Provide the [X, Y] coordinate of the cell's center where the given text is located.  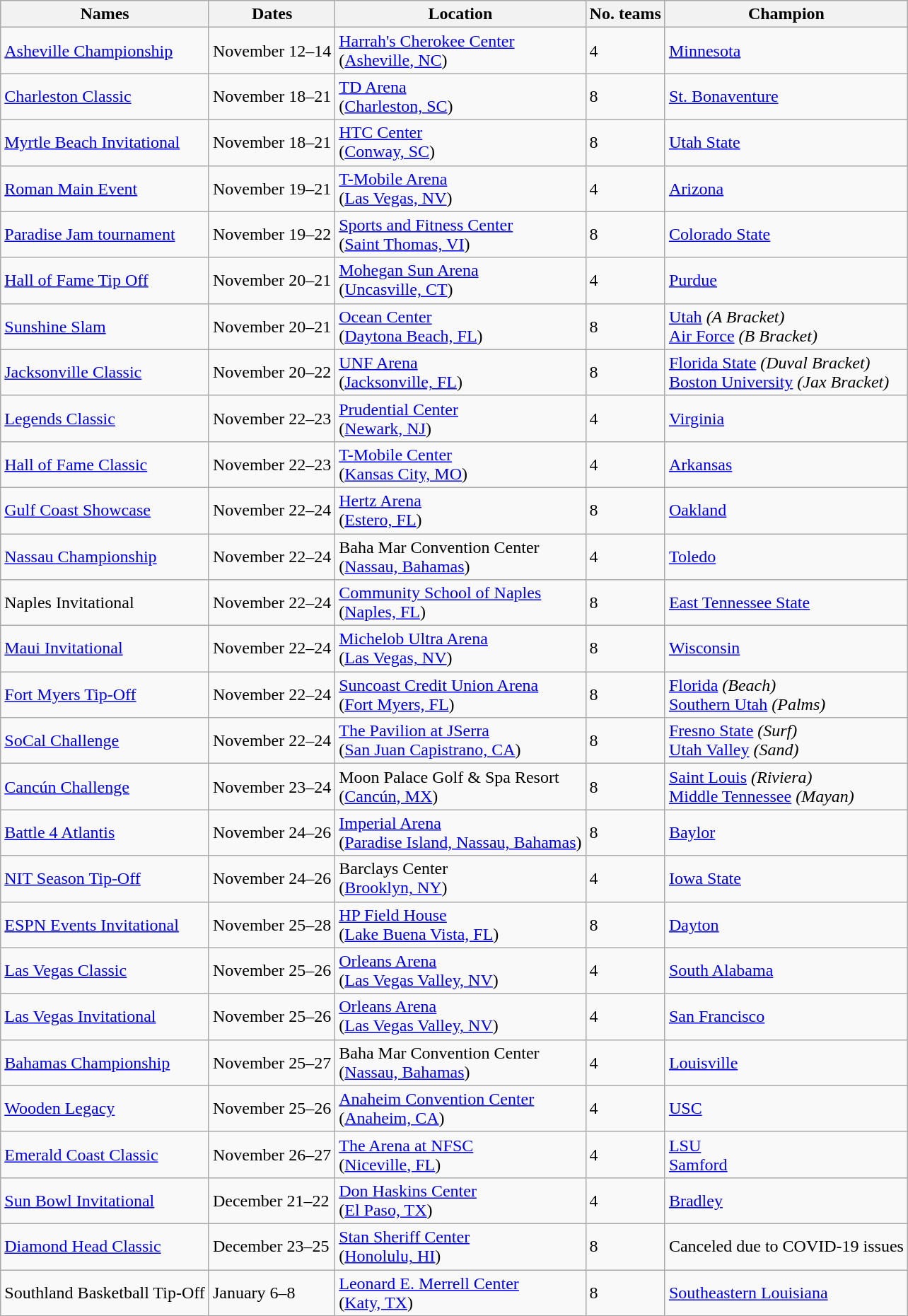
January 6–8 [272, 1293]
November 12–14 [272, 51]
Baylor [786, 833]
NIT Season Tip-Off [105, 878]
Michelob Ultra Arena(Las Vegas, NV) [460, 649]
Colorado State [786, 235]
Florida State (Duval Bracket)Boston University (Jax Bracket) [786, 372]
Prudential Center(Newark, NJ) [460, 419]
HTC Center(Conway, SC) [460, 143]
Barclays Center(Brooklyn, NY) [460, 878]
December 21–22 [272, 1201]
Southland Basketball Tip-Off [105, 1293]
Mohegan Sun Arena(Uncasville, CT) [460, 280]
Arizona [786, 188]
Moon Palace Golf & Spa Resort(Cancún, MX) [460, 786]
Hall of Fame Classic [105, 464]
November 19–22 [272, 235]
T-Mobile Arena(Las Vegas, NV) [460, 188]
Battle 4 Atlantis [105, 833]
Asheville Championship [105, 51]
St. Bonaventure [786, 96]
Location [460, 14]
Purdue [786, 280]
Hertz Arena(Estero, FL) [460, 511]
Sunshine Slam [105, 327]
Champion [786, 14]
No. teams [625, 14]
Jacksonville Classic [105, 372]
Cancún Challenge [105, 786]
Bahamas Championship [105, 1062]
ESPN Events Invitational [105, 925]
Fresno State (Surf)Utah Valley (Sand) [786, 741]
Utah (A Bracket)Air Force (B Bracket) [786, 327]
Names [105, 14]
Arkansas [786, 464]
Myrtle Beach Invitational [105, 143]
Suncoast Credit Union Arena(Fort Myers, FL) [460, 694]
HP Field House(Lake Buena Vista, FL) [460, 925]
Sun Bowl Invitational [105, 1201]
South Alabama [786, 970]
Roman Main Event [105, 188]
Southeastern Louisiana [786, 1293]
Wooden Legacy [105, 1109]
Florida (Beach)Southern Utah (Palms) [786, 694]
Hall of Fame Tip Off [105, 280]
Legends Classic [105, 419]
USC [786, 1109]
San Francisco [786, 1017]
Las Vegas Classic [105, 970]
Ocean Center(Daytona Beach, FL) [460, 327]
Leonard E. Merrell Center(Katy, TX) [460, 1293]
Don Haskins Center(El Paso, TX) [460, 1201]
Louisville [786, 1062]
Naples Invitational [105, 602]
Iowa State [786, 878]
November 19–21 [272, 188]
Community School of Naples(Naples, FL) [460, 602]
December 23–25 [272, 1246]
Wisconsin [786, 649]
Charleston Classic [105, 96]
Virginia [786, 419]
Harrah's Cherokee Center(Asheville, NC) [460, 51]
Toledo [786, 556]
Paradise Jam tournament [105, 235]
Bradley [786, 1201]
Gulf Coast Showcase [105, 511]
Nassau Championship [105, 556]
Maui Invitational [105, 649]
SoCal Challenge [105, 741]
Emerald Coast Classic [105, 1154]
November 20–22 [272, 372]
Dates [272, 14]
Diamond Head Classic [105, 1246]
UNF Arena(Jacksonville, FL) [460, 372]
November 25–27 [272, 1062]
Saint Louis (Riviera)Middle Tennessee (Mayan) [786, 786]
East Tennessee State [786, 602]
Las Vegas Invitational [105, 1017]
The Arena at NFSC(Niceville, FL) [460, 1154]
Utah State [786, 143]
Sports and Fitness Center(Saint Thomas, VI) [460, 235]
The Pavilion at JSerra(San Juan Capistrano, CA) [460, 741]
Stan Sheriff Center(Honolulu, HI) [460, 1246]
Dayton [786, 925]
Anaheim Convention Center(Anaheim, CA) [460, 1109]
Minnesota [786, 51]
Imperial Arena(Paradise Island, Nassau, Bahamas) [460, 833]
TD Arena(Charleston, SC) [460, 96]
November 26–27 [272, 1154]
T-Mobile Center(Kansas City, MO) [460, 464]
Oakland [786, 511]
Canceled due to COVID-19 issues [786, 1246]
November 23–24 [272, 786]
Fort Myers Tip-Off [105, 694]
November 25–28 [272, 925]
LSUSamford [786, 1154]
